Find where the given text appears and provide that cell's center as [x, y] coordinate. 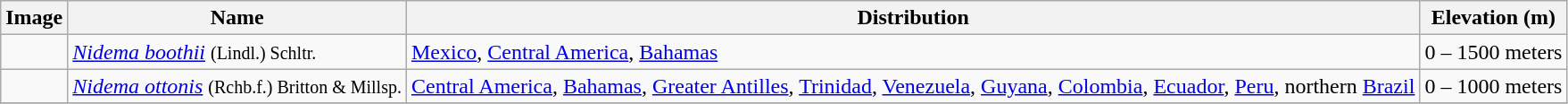
0 – 1000 meters [1494, 86]
0 – 1500 meters [1494, 52]
Central America, Bahamas, Greater Antilles, Trinidad, Venezuela, Guyana, Colombia, Ecuador, Peru, northern Brazil [912, 86]
Elevation (m) [1494, 18]
Distribution [912, 18]
Image [34, 18]
Nidema boothii (Lindl.) Schltr. [237, 52]
Name [237, 18]
Mexico, Central America, Bahamas [912, 52]
Nidema ottonis (Rchb.f.) Britton & Millsp. [237, 86]
